Capture the cell that displays the provided text and extract its [x, y] central coordinate. 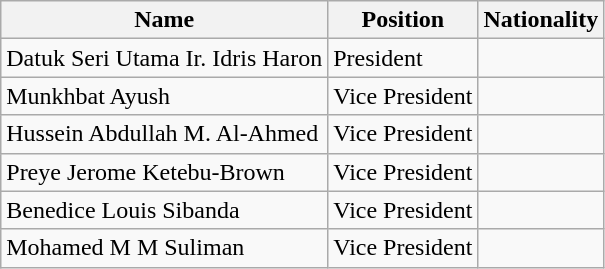
Nationality [541, 20]
Benedice Louis Sibanda [164, 210]
Datuk Seri Utama Ir. Idris Haron [164, 58]
Munkhbat Ayush [164, 96]
Name [164, 20]
President [403, 58]
Mohamed M M Suliman [164, 248]
Position [403, 20]
Hussein Abdullah M. Al-Ahmed [164, 134]
Preye Jerome Ketebu-Brown [164, 172]
